From the cell containing the given text, extract its center point as [X, Y] coordinate. 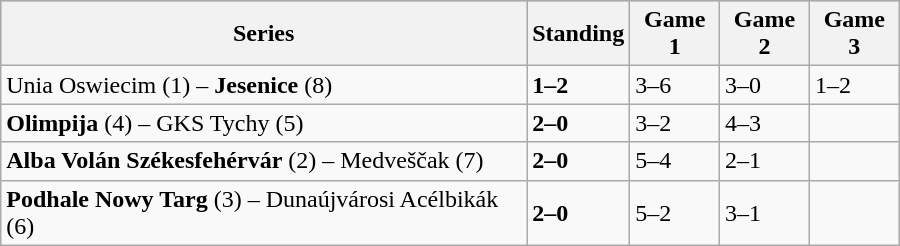
2–1 [765, 161]
3–6 [675, 85]
Unia Oswiecim (1) – Jesenice (8) [264, 85]
5–2 [675, 212]
Podhale Nowy Targ (3) – Dunaújvárosi Acélbikák (6) [264, 212]
3–2 [675, 123]
Alba Volán Székesfehérvár (2) – Medveščak (7) [264, 161]
Standing [578, 34]
Game 1 [675, 34]
Series [264, 34]
Game 2 [765, 34]
4–3 [765, 123]
3–1 [765, 212]
Olimpija (4) – GKS Tychy (5) [264, 123]
Game 3 [854, 34]
3–0 [765, 85]
5–4 [675, 161]
